Scan for the cell matching the given text and deliver its (x, y) coordinate at center. 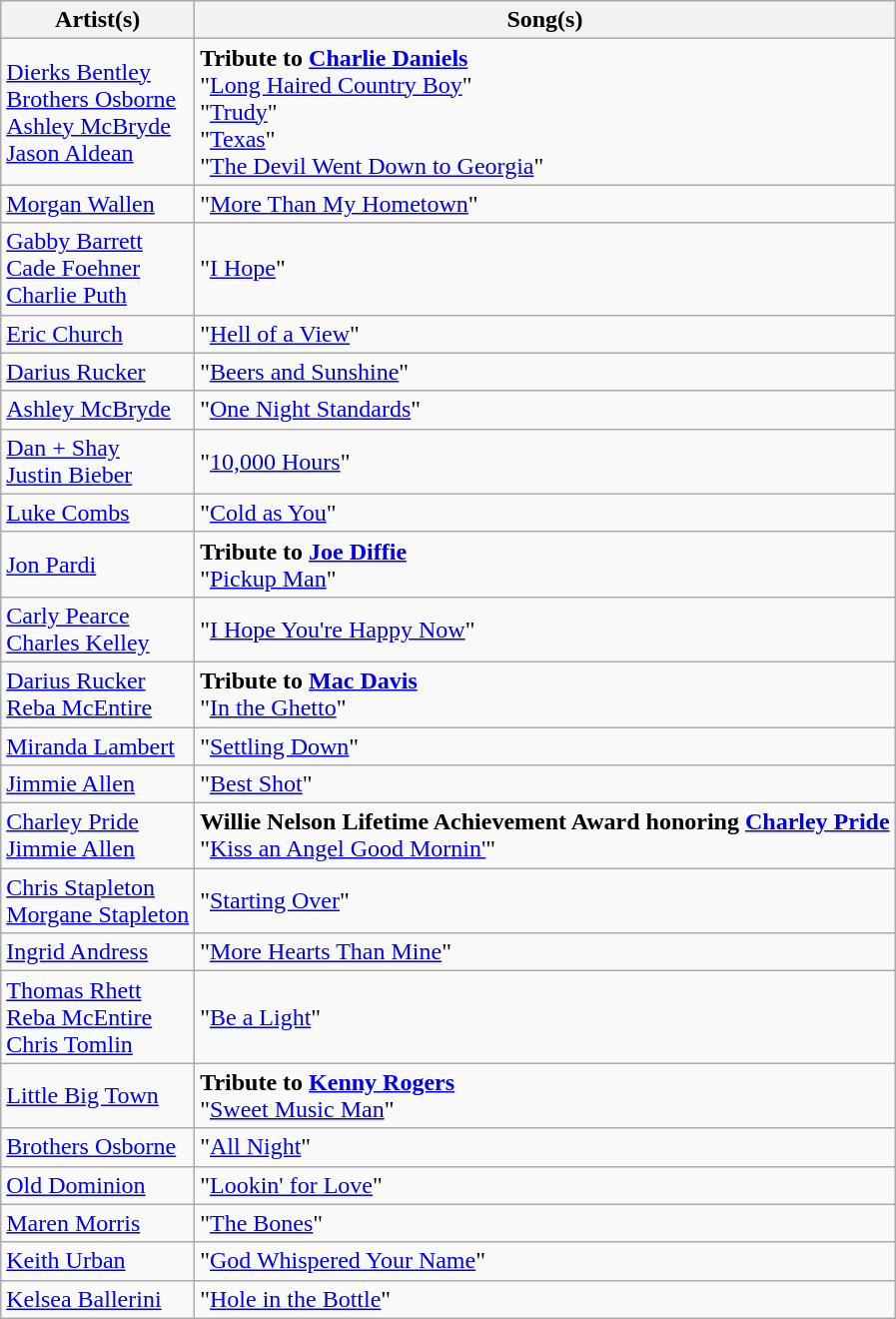
"Hole in the Bottle" (545, 1299)
"Beers and Sunshine" (545, 372)
Willie Nelson Lifetime Achievement Award honoring Charley Pride"Kiss an Angel Good Mornin'" (545, 835)
"One Night Standards" (545, 410)
Carly Pearce Charles Kelley (98, 630)
Darius Rucker Reba McEntire (98, 693)
Little Big Town (98, 1095)
Artist(s) (98, 20)
Dierks BentleyBrothers OsborneAshley McBrydeJason Aldean (98, 112)
"Starting Over" (545, 901)
"All Night" (545, 1147)
Dan + ShayJustin Bieber (98, 462)
"More Hearts Than Mine" (545, 952)
"Cold as You" (545, 513)
Luke Combs (98, 513)
Jon Pardi (98, 564)
Chris Stapleton Morgane Stapleton (98, 901)
Ingrid Andress (98, 952)
"I Hope You're Happy Now" (545, 630)
Maren Morris (98, 1223)
Song(s) (545, 20)
"Settling Down" (545, 746)
Tribute to Kenny Rogers"Sweet Music Man" (545, 1095)
"Best Shot" (545, 784)
"Be a Light" (545, 1017)
Thomas RhettReba McEntireChris Tomlin (98, 1017)
Miranda Lambert (98, 746)
"Lookin' for Love" (545, 1185)
Kelsea Ballerini (98, 1299)
Old Dominion (98, 1185)
Tribute to Joe Diffie"Pickup Man" (545, 564)
"Hell of a View" (545, 334)
Darius Rucker (98, 372)
"God Whispered Your Name" (545, 1261)
Morgan Wallen (98, 204)
"10,000 Hours" (545, 462)
"The Bones" (545, 1223)
"I Hope" (545, 269)
Tribute to Mac Davis "In the Ghetto" (545, 693)
Keith Urban (98, 1261)
Charley PrideJimmie Allen (98, 835)
Gabby Barrett Cade FoehnerCharlie Puth (98, 269)
Jimmie Allen (98, 784)
Ashley McBryde (98, 410)
"More Than My Hometown" (545, 204)
Tribute to Charlie Daniels "Long Haired Country Boy" "Trudy" "Texas" "The Devil Went Down to Georgia" (545, 112)
Brothers Osborne (98, 1147)
Eric Church (98, 334)
